Return the (X, Y) coordinate for the center point of the cell that contains the specified text.  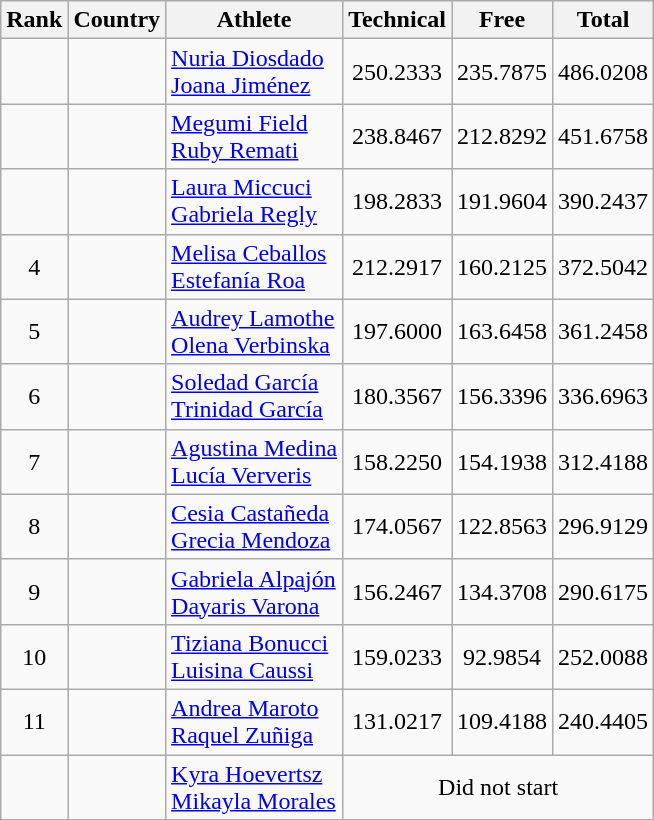
Athlete (254, 20)
451.6758 (604, 136)
198.2833 (398, 202)
Megumi FieldRuby Remati (254, 136)
122.8563 (502, 526)
250.2333 (398, 72)
197.6000 (398, 332)
361.2458 (604, 332)
486.0208 (604, 72)
9 (34, 592)
Agustina MedinaLucía Ververis (254, 462)
Total (604, 20)
158.2250 (398, 462)
Audrey LamotheOlena Verbinska (254, 332)
174.0567 (398, 526)
160.2125 (502, 266)
390.2437 (604, 202)
163.6458 (502, 332)
235.7875 (502, 72)
Andrea MarotoRaquel Zuñiga (254, 722)
10 (34, 656)
372.5042 (604, 266)
Country (117, 20)
131.0217 (398, 722)
238.8467 (398, 136)
Cesia CastañedaGrecia Mendoza (254, 526)
5 (34, 332)
336.6963 (604, 396)
134.3708 (502, 592)
156.3396 (502, 396)
6 (34, 396)
154.1938 (502, 462)
Laura MiccuciGabriela Regly (254, 202)
312.4188 (604, 462)
92.9854 (502, 656)
252.0088 (604, 656)
Technical (398, 20)
Gabriela AlpajónDayaris Varona (254, 592)
7 (34, 462)
Tiziana BonucciLuisina Caussi (254, 656)
11 (34, 722)
Nuria DiosdadoJoana Jiménez (254, 72)
109.4188 (502, 722)
159.0233 (398, 656)
Melisa CeballosEstefanía Roa (254, 266)
Rank (34, 20)
Free (502, 20)
180.3567 (398, 396)
240.4405 (604, 722)
Did not start (498, 786)
4 (34, 266)
212.8292 (502, 136)
156.2467 (398, 592)
296.9129 (604, 526)
212.2917 (398, 266)
8 (34, 526)
191.9604 (502, 202)
Kyra HoevertszMikayla Morales (254, 786)
Soledad GarcíaTrinidad García (254, 396)
290.6175 (604, 592)
